Search for the cell housing the specified text and yield its [x, y] center coordinate. 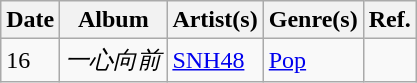
Ref. [390, 20]
Date [30, 20]
Pop [313, 60]
一心向前 [114, 60]
Genre(s) [313, 20]
SNH48 [215, 60]
Artist(s) [215, 20]
Album [114, 20]
16 [30, 60]
